Determine the (X, Y) coordinate at the center of the cell enclosing the given text.  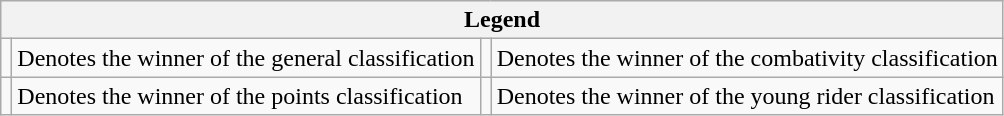
Denotes the winner of the points classification (246, 96)
Legend (502, 20)
Denotes the winner of the young rider classification (747, 96)
Denotes the winner of the general classification (246, 58)
Denotes the winner of the combativity classification (747, 58)
